Scan for the cell matching the given text and deliver its [x, y] coordinate at center. 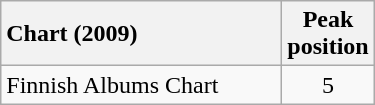
5 [328, 85]
Finnish Albums Chart [142, 85]
Peakposition [328, 34]
Chart (2009) [142, 34]
